Scan for the cell matching the given text and deliver its (x, y) coordinate at center. 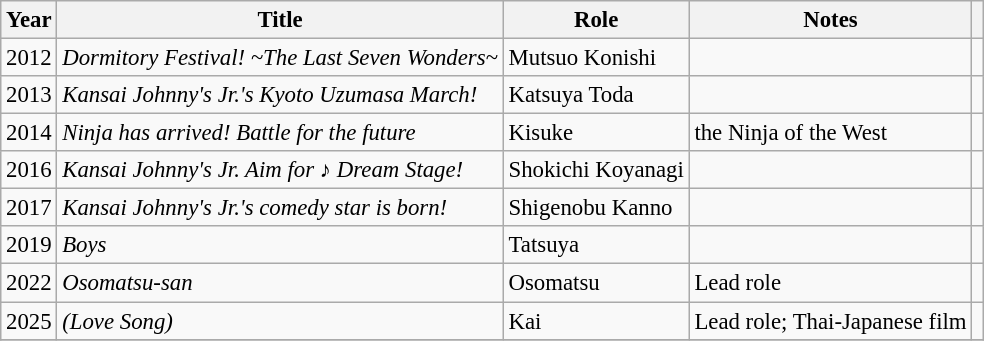
Shigenobu Kanno (596, 208)
the Ninja of the West (830, 133)
Katsuya Toda (596, 95)
(Love Song) (280, 321)
Year (29, 20)
Mutsuo Konishi (596, 58)
2014 (29, 133)
2012 (29, 58)
2025 (29, 321)
Title (280, 20)
2017 (29, 208)
Dormitory Festival! ~The Last Seven Wonders~ (280, 58)
Osomatsu-san (280, 283)
Lead role; Thai-Japanese film (830, 321)
2016 (29, 170)
Tatsuya (596, 245)
Osomatsu (596, 283)
Notes (830, 20)
Role (596, 20)
Kai (596, 321)
2019 (29, 245)
Kansai Johnny's Jr.'s Kyoto Uzumasa March! (280, 95)
Lead role (830, 283)
Kansai Johnny's Jr.'s comedy star is born! (280, 208)
Kisuke (596, 133)
2013 (29, 95)
Shokichi Koyanagi (596, 170)
Kansai Johnny's Jr. Aim for ♪ Dream Stage! (280, 170)
2022 (29, 283)
Boys (280, 245)
Ninja has arrived! Battle for the future (280, 133)
